Determine the (X, Y) coordinate at the center of the cell enclosing the given text.  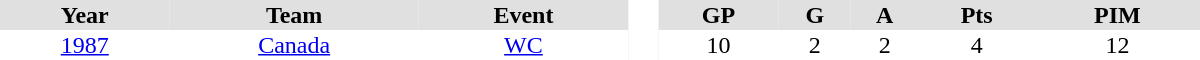
4 (976, 45)
10 (718, 45)
Team (294, 15)
PIM (1118, 15)
1987 (85, 45)
GP (718, 15)
G (815, 15)
Event (524, 15)
WC (524, 45)
Year (85, 15)
Pts (976, 15)
A (885, 15)
12 (1118, 45)
Canada (294, 45)
